Return [x, y] of the center of cell containing provided text 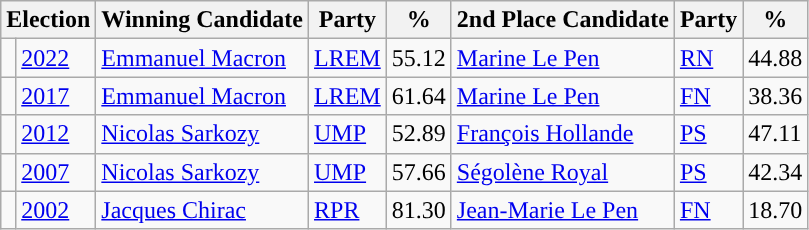
2022 [56, 58]
Ségolène Royal [562, 172]
2012 [56, 134]
81.30 [418, 210]
55.12 [418, 58]
18.70 [776, 210]
2nd Place Candidate [562, 20]
RPR [348, 210]
Jacques Chirac [202, 210]
47.11 [776, 134]
42.34 [776, 172]
Winning Candidate [202, 20]
2017 [56, 96]
2007 [56, 172]
RN [708, 58]
Jean-Marie Le Pen [562, 210]
38.36 [776, 96]
Election [48, 20]
61.64 [418, 96]
2002 [56, 210]
François Hollande [562, 134]
44.88 [776, 58]
57.66 [418, 172]
52.89 [418, 134]
